Capture the cell that displays the provided text and extract its (X, Y) central coordinate. 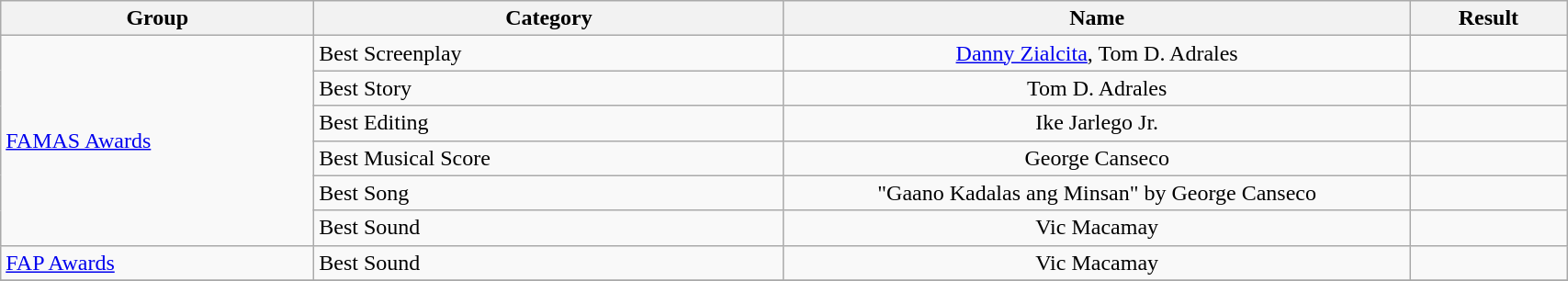
Best Musical Score (549, 158)
"Gaano Kadalas ang Minsan" by George Canseco (1097, 193)
Ike Jarlego Jr. (1097, 123)
Result (1488, 18)
Tom D. Adrales (1097, 88)
FAMAS Awards (158, 140)
Category (549, 18)
FAP Awards (158, 263)
Group (158, 18)
Best Song (549, 193)
Name (1097, 18)
Best Screenplay (549, 53)
George Canseco (1097, 158)
Best Editing (549, 123)
Danny Zialcita, Tom D. Adrales (1097, 53)
Best Story (549, 88)
